Extract the (x, y) coordinate from the center of the cell holding the provided text.  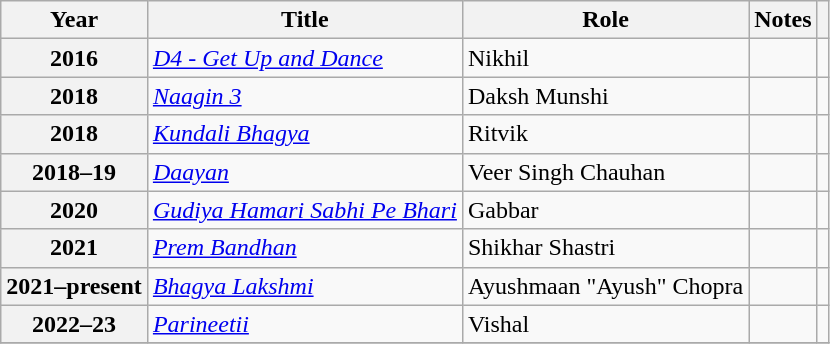
Gabbar (605, 210)
Ayushmaan "Ayush" Chopra (605, 286)
Bhagya Lakshmi (304, 286)
Notes (783, 20)
2021–present (74, 286)
Ritvik (605, 134)
2021 (74, 248)
2018–19 (74, 172)
Vishal (605, 324)
2020 (74, 210)
2022–23 (74, 324)
Year (74, 20)
Parineetii (304, 324)
Daksh Munshi (605, 96)
Kundali Bhagya (304, 134)
Naagin 3 (304, 96)
2016 (74, 58)
Nikhil (605, 58)
Title (304, 20)
D4 - Get Up and Dance (304, 58)
Gudiya Hamari Sabhi Pe Bhari (304, 210)
Shikhar Shastri (605, 248)
Veer Singh Chauhan (605, 172)
Role (605, 20)
Daayan (304, 172)
Prem Bandhan (304, 248)
